From the cell containing the given text, extract its center point as (X, Y) coordinate. 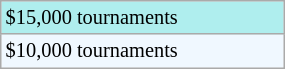
$15,000 tournaments (142, 17)
$10,000 tournaments (142, 51)
